From the cell containing the given text, extract its center point as (X, Y) coordinate. 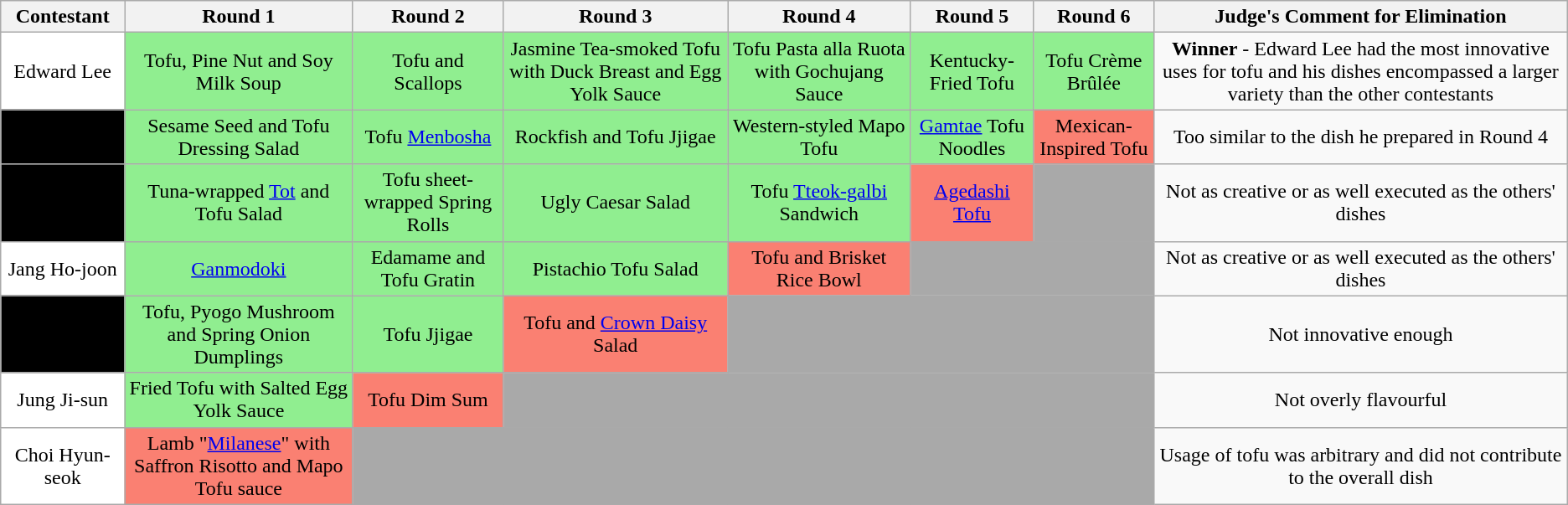
Usage of tofu was arbitrary and did not contribute to the overall dish (1361, 466)
Judge's Comment for Elimination (1361, 17)
Tofu and Brisket Rice Bowl (819, 268)
Agedashi Tofu (972, 203)
Round 2 (428, 17)
Pistachio Tofu Salad (616, 268)
Ugly Caesar Salad (616, 203)
Tofu Jjigae (428, 334)
Triple Star (63, 137)
Winner - Edward Lee had the most innovative uses for tofu and his dishes encompassed a larger variety than the other contestants (1361, 71)
Jasmine Tea-smoked Tofu with Duck Breast and Egg Yolk Sauce (616, 71)
Jang Ho-joon (63, 268)
Rockfish and Tofu Jjigae (616, 137)
Tofu Menbosha (428, 137)
Ganmodoki (240, 268)
Tofu Crème Brûlée (1094, 71)
Western-styled Mapo Tofu (819, 137)
Round 1 (240, 17)
Lamb "Milanese" with Saffron Risotto and Mapo Tofu sauce (240, 466)
Not innovative enough (1361, 334)
Contestant (63, 17)
Tofu Dim Sum (428, 400)
Tuna-wrapped Tot and Tofu Salad (240, 203)
Cooking Maniac (63, 203)
Mexican-Inspired Tofu (1094, 137)
Fried Tofu with Salted Egg Yolk Sauce (240, 400)
Edward Lee (63, 71)
Tofu Tteok-galbi Sandwich (819, 203)
Choi Hyun-seok (63, 466)
Round 4 (819, 17)
Too similar to the dish he prepared in Round 4 (1361, 137)
Round 3 (616, 17)
Tofu, Pine Nut and Soy Milk Soup (240, 71)
Tofu, Pyogo Mushroom and Spring Onion Dumplings (240, 334)
Tofu and Scallops (428, 71)
Tofu Pasta alla Ruota with Gochujang Sauce (819, 71)
Round 6 (1094, 17)
Sesame Seed and Tofu Dressing Salad (240, 137)
Tofu and Crown Daisy Salad (616, 334)
Not overly flavourful (1361, 400)
Round 5 (972, 17)
Edamame and Tofu Gratin (428, 268)
Auntie Omakase #1 (63, 334)
Jung Ji-sun (63, 400)
Kentucky-Fried Tofu (972, 71)
Gamtae Tofu Noodles (972, 137)
Tofu sheet-wrapped Spring Rolls (428, 203)
